Return (x, y) of the center of cell containing provided text 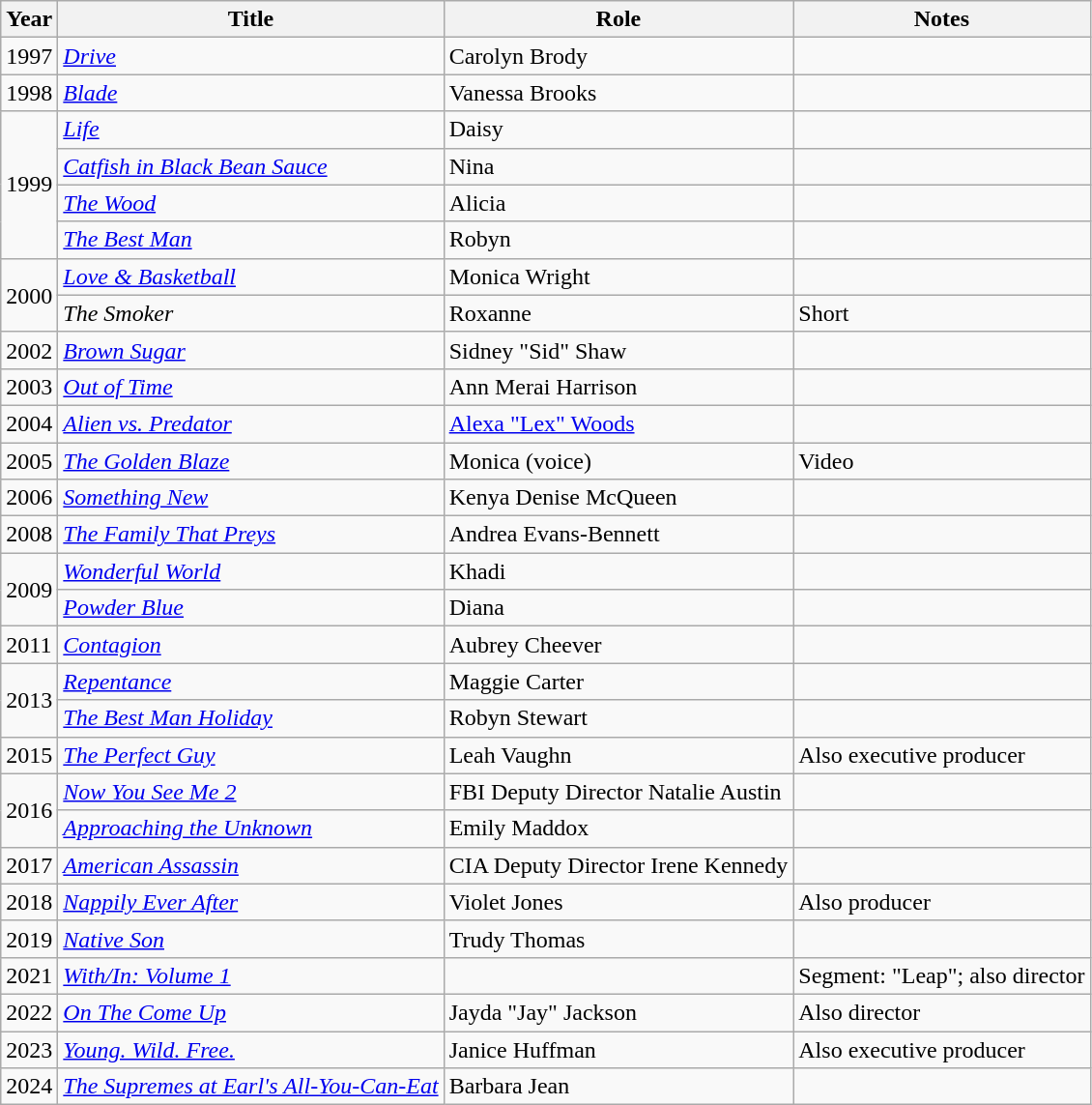
Nappily Ever After (251, 902)
2000 (29, 295)
Out of Time (251, 387)
Alexa "Lex" Woods (618, 423)
American Assassin (251, 865)
Young. Wild. Free. (251, 1049)
Love & Basketball (251, 276)
Approaching the Unknown (251, 829)
2018 (29, 902)
Now You See Me 2 (251, 792)
The Smoker (251, 313)
2019 (29, 939)
Daisy (618, 130)
Catfish in Black Bean Sauce (251, 166)
2008 (29, 535)
Monica Wright (618, 276)
2015 (29, 755)
Roxanne (618, 313)
Barbara Jean (618, 1087)
The Best Man (251, 240)
2004 (29, 423)
Alicia (618, 203)
Nina (618, 166)
Alien vs. Predator (251, 423)
Trudy Thomas (618, 939)
The Golden Blaze (251, 461)
Andrea Evans-Bennett (618, 535)
2016 (29, 810)
1999 (29, 185)
The Supremes at Earl's All-You-Can-Eat (251, 1087)
Khadi (618, 571)
Notes (941, 19)
Violet Jones (618, 902)
Sidney "Sid" Shaw (618, 350)
Jayda "Jay" Jackson (618, 1012)
Diana (618, 608)
The Perfect Guy (251, 755)
Something New (251, 498)
2023 (29, 1049)
Video (941, 461)
Year (29, 19)
Emily Maddox (618, 829)
Kenya Denise McQueen (618, 498)
Blade (251, 93)
1998 (29, 93)
Also director (941, 1012)
2005 (29, 461)
The Family That Preys (251, 535)
Contagion (251, 645)
FBI Deputy Director Natalie Austin (618, 792)
Role (618, 19)
Life (251, 130)
Repentance (251, 682)
2013 (29, 700)
2017 (29, 865)
CIA Deputy Director Irene Kennedy (618, 865)
Segment: "Leap"; also director (941, 975)
Vanessa Brooks (618, 93)
2024 (29, 1087)
Leah Vaughn (618, 755)
2021 (29, 975)
Aubrey Cheever (618, 645)
2009 (29, 590)
2003 (29, 387)
2011 (29, 645)
On The Come Up (251, 1012)
With/In: Volume 1 (251, 975)
2002 (29, 350)
The Best Man Holiday (251, 718)
Brown Sugar (251, 350)
Maggie Carter (618, 682)
Also producer (941, 902)
2006 (29, 498)
Carolyn Brody (618, 56)
The Wood (251, 203)
Robyn Stewart (618, 718)
2022 (29, 1012)
Robyn (618, 240)
Short (941, 313)
1997 (29, 56)
Ann Merai Harrison (618, 387)
Powder Blue (251, 608)
Drive (251, 56)
Wonderful World (251, 571)
Title (251, 19)
Janice Huffman (618, 1049)
Native Son (251, 939)
Monica (voice) (618, 461)
